Scan for the cell matching the given text and deliver its [x, y] coordinate at center. 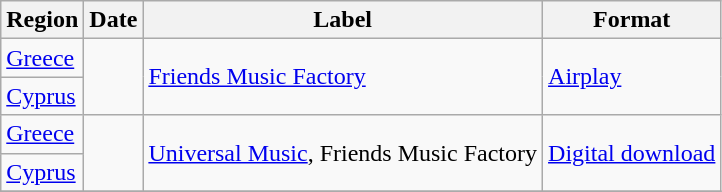
Label [343, 20]
Airplay [632, 77]
Digital download [632, 153]
Date [114, 20]
Friends Music Factory [343, 77]
Universal Music, Friends Music Factory [343, 153]
Format [632, 20]
Region [42, 20]
